Find where the given text appears and provide that cell's center as (X, Y) coordinate. 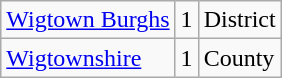
Wigtown Burghs (88, 20)
Wigtownshire (88, 58)
District (240, 20)
County (240, 58)
